Capture the cell that displays the provided text and extract its (X, Y) central coordinate. 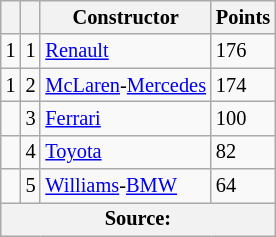
5 (31, 186)
McLaren-Mercedes (125, 85)
176 (243, 51)
3 (31, 118)
174 (243, 85)
4 (31, 152)
2 (31, 85)
Points (243, 17)
Source: (138, 219)
Ferrari (125, 118)
Toyota (125, 152)
100 (243, 118)
82 (243, 152)
Renault (125, 51)
Constructor (125, 17)
Williams-BMW (125, 186)
64 (243, 186)
